Find where the given text appears and provide that cell's center as [x, y] coordinate. 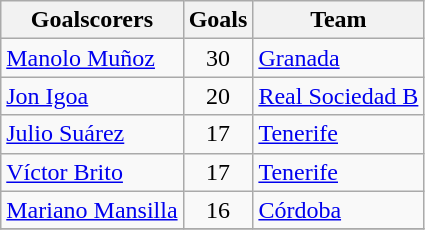
Goals [218, 20]
Team [338, 20]
30 [218, 58]
Mariano Mansilla [92, 210]
Goalscorers [92, 20]
Jon Igoa [92, 96]
Granada [338, 58]
16 [218, 210]
Víctor Brito [92, 172]
Córdoba [338, 210]
Real Sociedad B [338, 96]
Manolo Muñoz [92, 58]
20 [218, 96]
Julio Suárez [92, 134]
